For the text-containing cell, return its midpoint in (x, y) coordinate format. 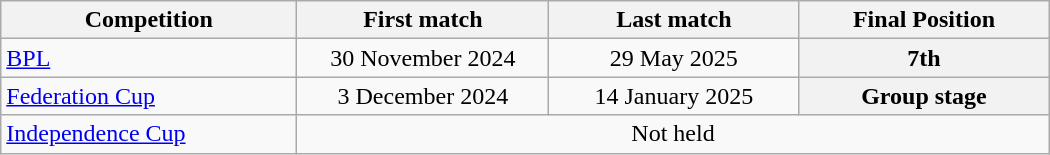
3 December 2024 (423, 96)
Final Position (924, 20)
30 November 2024 (423, 58)
7th (924, 58)
14 January 2025 (674, 96)
Federation Cup (149, 96)
First match (423, 20)
Group stage (924, 96)
Competition (149, 20)
Not held (674, 134)
29 May 2025 (674, 58)
BPL (149, 58)
Independence Cup (149, 134)
Last match (674, 20)
